Find where the given text appears and provide that cell's center as [x, y] coordinate. 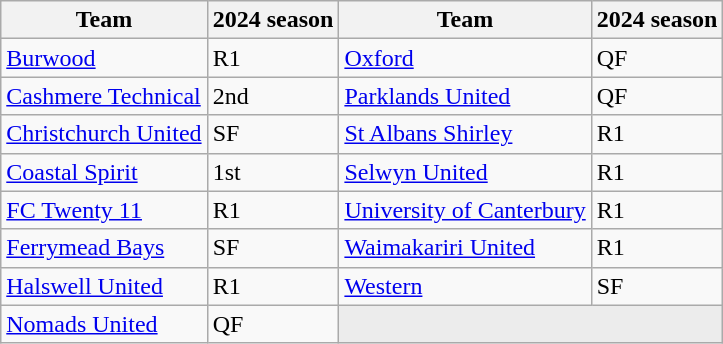
Parklands United [465, 96]
Oxford [465, 58]
Ferrymead Bays [104, 248]
FC Twenty 11 [104, 210]
Burwood [104, 58]
1st [273, 172]
University of Canterbury [465, 210]
Western [465, 286]
Christchurch United [104, 134]
Cashmere Technical [104, 96]
Nomads United [104, 324]
Coastal Spirit [104, 172]
St Albans Shirley [465, 134]
Selwyn United [465, 172]
Waimakariri United [465, 248]
2nd [273, 96]
Halswell United [104, 286]
